For the text-containing cell, return its midpoint in (x, y) coordinate format. 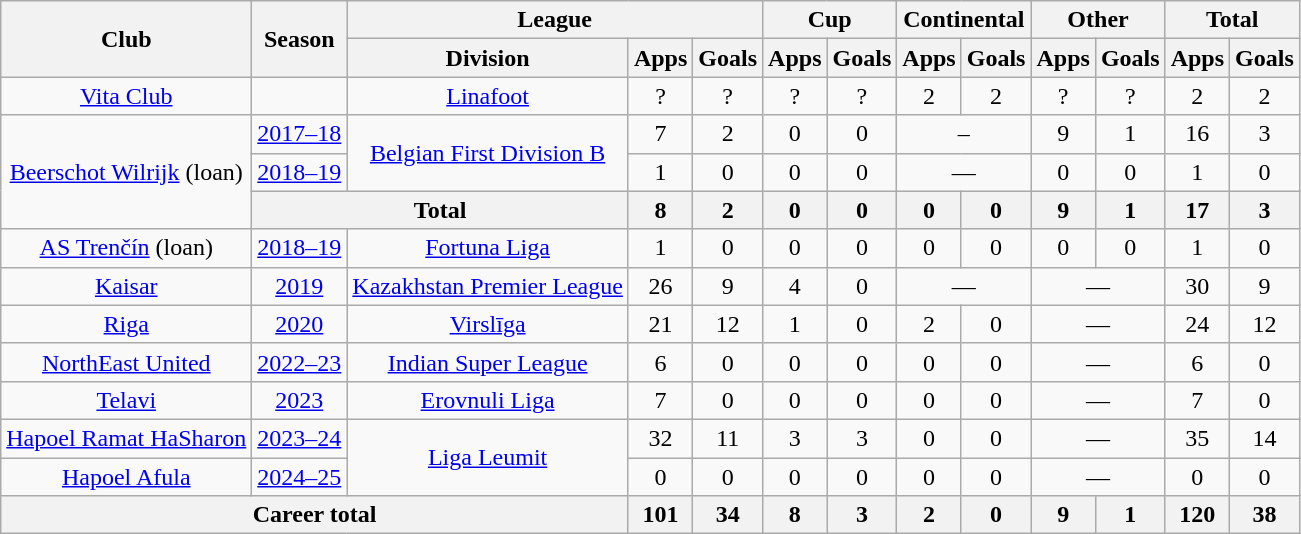
11 (728, 438)
– (964, 134)
Hapoel Ramat HaSharon (126, 438)
Riga (126, 324)
AS Trenčín (loan) (126, 248)
2017–18 (300, 134)
Telavi (126, 400)
24 (1197, 324)
2019 (300, 286)
Indian Super League (488, 362)
21 (660, 324)
Liga Leumit (488, 457)
Hapoel Afula (126, 477)
35 (1197, 438)
2024–25 (300, 477)
2023–24 (300, 438)
Belgian First Division B (488, 153)
30 (1197, 286)
Other (1098, 20)
Cup (830, 20)
Virslīga (488, 324)
38 (1265, 515)
26 (660, 286)
16 (1197, 134)
Continental (964, 20)
Career total (315, 515)
34 (728, 515)
NorthEast United (126, 362)
Fortuna Liga (488, 248)
2020 (300, 324)
120 (1197, 515)
Beerschot Wilrijk (loan) (126, 172)
Club (126, 39)
Kazakhstan Premier League (488, 286)
32 (660, 438)
14 (1265, 438)
4 (795, 286)
17 (1197, 210)
Vita Club (126, 96)
Linafoot (488, 96)
Kaisar (126, 286)
2023 (300, 400)
Erovnuli Liga (488, 400)
101 (660, 515)
Division (488, 58)
2022–23 (300, 362)
League (555, 20)
Season (300, 39)
